Output the [X, Y] coordinate of the center of the cell containing the given text.  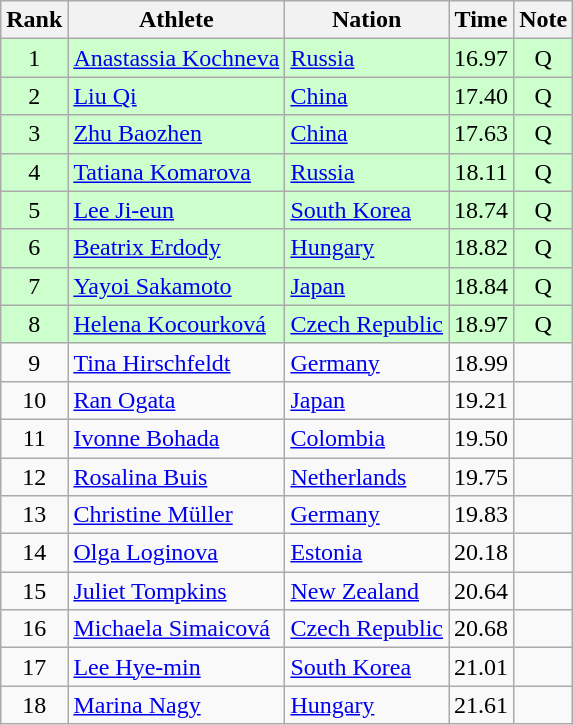
11 [34, 438]
18 [34, 705]
Liu Qi [176, 96]
8 [34, 324]
Anastassia Kochneva [176, 58]
3 [34, 134]
Beatrix Erdody [176, 248]
Ran Ogata [176, 400]
Helena Kocourková [176, 324]
17.40 [482, 96]
16.97 [482, 58]
19.75 [482, 477]
13 [34, 515]
Juliet Tompkins [176, 591]
Olga Loginova [176, 553]
7 [34, 286]
1 [34, 58]
2 [34, 96]
19.21 [482, 400]
19.50 [482, 438]
17 [34, 667]
18.11 [482, 172]
16 [34, 629]
18.84 [482, 286]
Zhu Baozhen [176, 134]
Ivonne Bohada [176, 438]
6 [34, 248]
Rosalina Buis [176, 477]
Athlete [176, 20]
18.99 [482, 362]
Marina Nagy [176, 705]
18.74 [482, 210]
20.64 [482, 591]
15 [34, 591]
Time [482, 20]
Nation [367, 20]
Michaela Simaicová [176, 629]
14 [34, 553]
Tina Hirschfeldt [176, 362]
Tatiana Komarova [176, 172]
Lee Ji-eun [176, 210]
Estonia [367, 553]
New Zealand [367, 591]
17.63 [482, 134]
Yayoi Sakamoto [176, 286]
21.61 [482, 705]
Lee Hye-min [176, 667]
Colombia [367, 438]
9 [34, 362]
4 [34, 172]
21.01 [482, 667]
10 [34, 400]
5 [34, 210]
Netherlands [367, 477]
20.68 [482, 629]
18.82 [482, 248]
20.18 [482, 553]
Christine Müller [176, 515]
19.83 [482, 515]
Rank [34, 20]
12 [34, 477]
18.97 [482, 324]
Note [544, 20]
